Find where the given text appears and provide that cell's center as (x, y) coordinate. 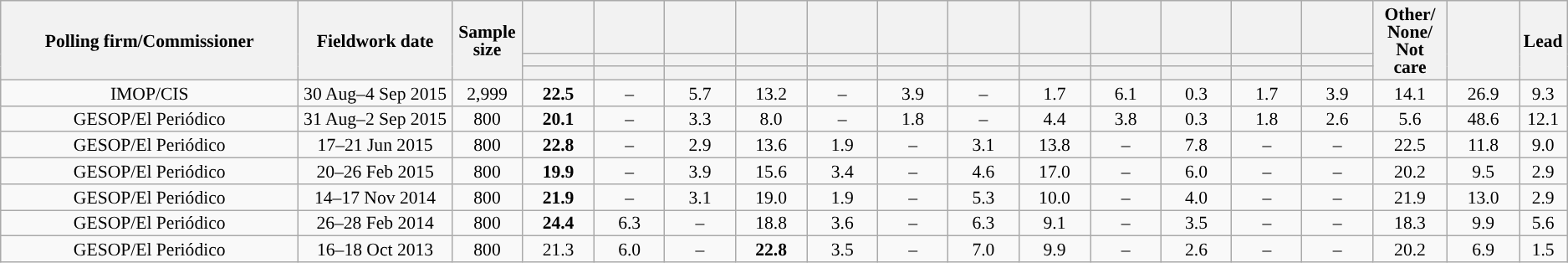
14–17 Nov 2014 (375, 198)
6.9 (1484, 250)
3.6 (842, 223)
30 Aug–4 Sep 2015 (375, 92)
13.0 (1484, 198)
7.8 (1196, 146)
10.0 (1055, 198)
IMOP/CIS (150, 92)
Lead (1544, 40)
17–21 Jun 2015 (375, 146)
5.7 (700, 92)
24.4 (559, 223)
4.6 (983, 171)
21.3 (559, 250)
17.0 (1055, 171)
Other/None/Notcare (1410, 40)
14.1 (1410, 92)
26–28 Feb 2014 (375, 223)
20.1 (559, 119)
Polling firm/Commissioner (150, 40)
9.0 (1544, 146)
15.6 (771, 171)
19.9 (559, 171)
31 Aug–2 Sep 2015 (375, 119)
2,999 (487, 92)
1.5 (1544, 250)
9.3 (1544, 92)
4.0 (1196, 198)
48.6 (1484, 119)
16–18 Oct 2013 (375, 250)
3.8 (1126, 119)
5.3 (983, 198)
8.0 (771, 119)
11.8 (1484, 146)
7.0 (983, 250)
12.1 (1544, 119)
19.0 (771, 198)
18.8 (771, 223)
20–26 Feb 2015 (375, 171)
26.9 (1484, 92)
9.1 (1055, 223)
3.4 (842, 171)
9.5 (1484, 171)
Sample size (487, 40)
13.2 (771, 92)
13.8 (1055, 146)
13.6 (771, 146)
18.3 (1410, 223)
3.3 (700, 119)
Fieldwork date (375, 40)
6.1 (1126, 92)
4.4 (1055, 119)
